Scan for the cell matching the given text and deliver its [x, y] coordinate at center. 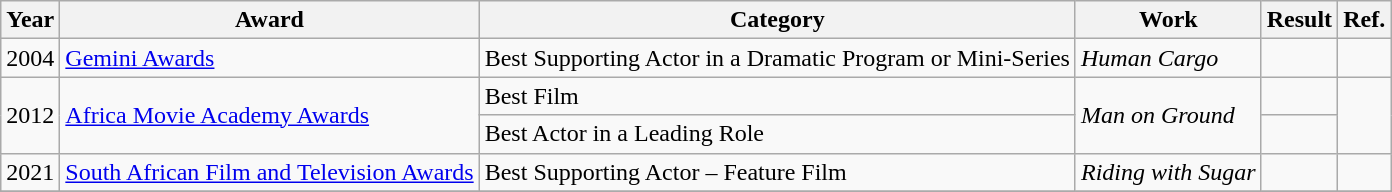
Gemini Awards [270, 58]
Best Supporting Actor – Feature Film [777, 172]
Year [30, 20]
Riding with Sugar [1168, 172]
Man on Ground [1168, 115]
2021 [30, 172]
Africa Movie Academy Awards [270, 115]
Result [1299, 20]
Best Film [777, 96]
South African Film and Television Awards [270, 172]
Category [777, 20]
Work [1168, 20]
Human Cargo [1168, 58]
2004 [30, 58]
Best Actor in a Leading Role [777, 134]
2012 [30, 115]
Award [270, 20]
Best Supporting Actor in a Dramatic Program or Mini-Series [777, 58]
Ref. [1364, 20]
